Locate the cell with the specified text and output its (X, Y) center coordinate. 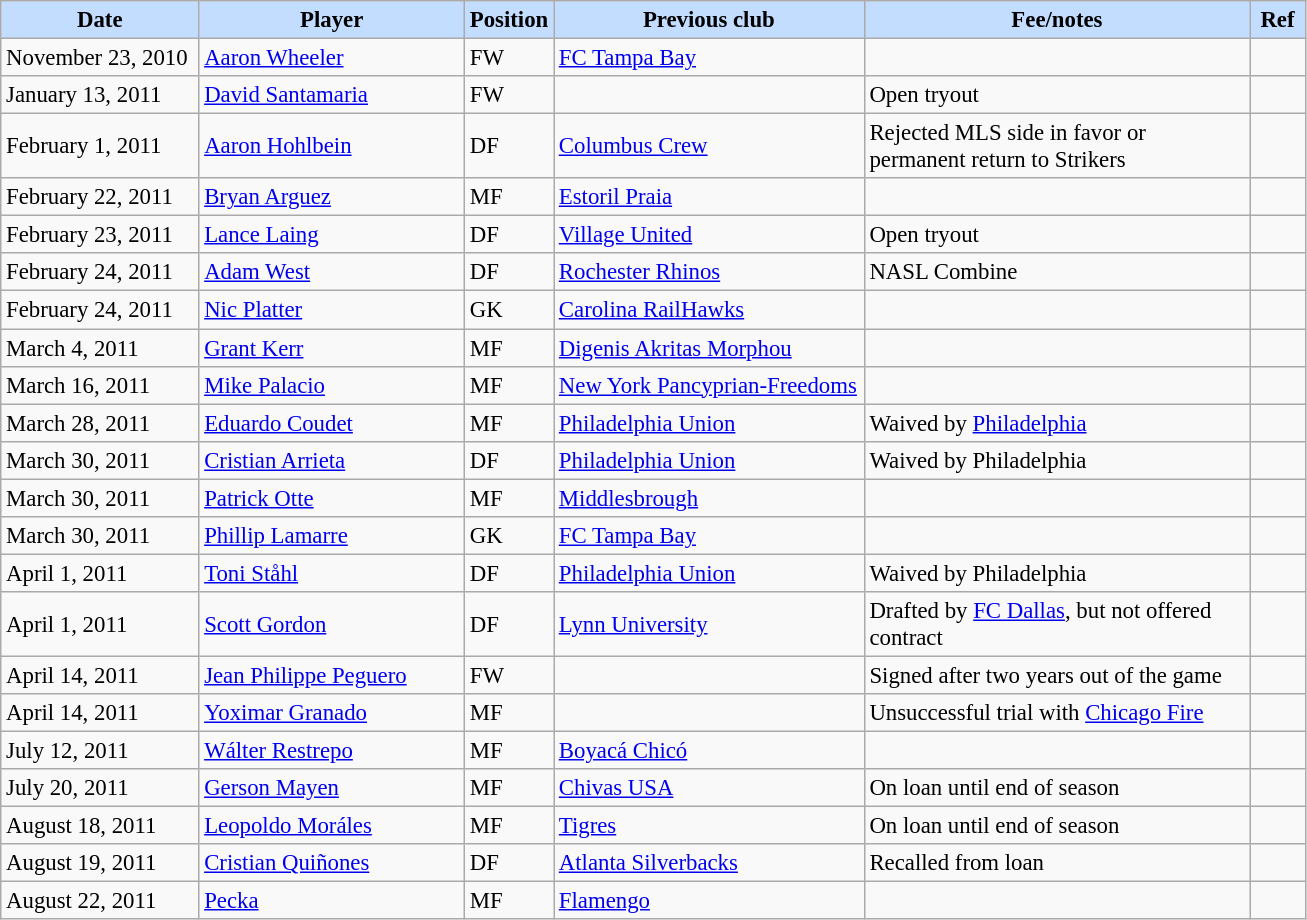
Fee/notes (1057, 20)
Leopoldo Moráles (332, 826)
Date (100, 20)
July 12, 2011 (100, 751)
Player (332, 20)
Lance Laing (332, 235)
Grant Kerr (332, 348)
Signed after two years out of the game (1057, 675)
Nic Platter (332, 310)
August 19, 2011 (100, 863)
Toni Ståhl (332, 573)
Tigres (710, 826)
Cristian Quiñones (332, 863)
Eduardo Coudet (332, 423)
August 22, 2011 (100, 901)
Position (508, 20)
Unsuccessful trial with Chicago Fire (1057, 713)
July 20, 2011 (100, 788)
Pecka (332, 901)
Drafted by FC Dallas, but not offered contract (1057, 624)
March 28, 2011 (100, 423)
March 16, 2011 (100, 385)
Flamengo (710, 901)
Patrick Otte (332, 498)
Columbus Crew (710, 146)
Chivas USA (710, 788)
Jean Philippe Peguero (332, 675)
New York Pancyprian-Freedoms (710, 385)
Ref (1278, 20)
Recalled from loan (1057, 863)
Cristian Arrieta (332, 460)
David Santamaria (332, 95)
Rejected MLS side in favor or permanent return to Strikers (1057, 146)
August 18, 2011 (100, 826)
Previous club (710, 20)
Village United (710, 235)
Boyacá Chicó (710, 751)
November 23, 2010 (100, 58)
February 23, 2011 (100, 235)
Aaron Hohlbein (332, 146)
Gerson Mayen (332, 788)
Lynn University (710, 624)
Rochester Rhinos (710, 273)
Aaron Wheeler (332, 58)
Bryan Arguez (332, 197)
Mike Palacio (332, 385)
February 22, 2011 (100, 197)
Carolina RailHawks (710, 310)
Estoril Praia (710, 197)
February 1, 2011 (100, 146)
Wálter Restrepo (332, 751)
Scott Gordon (332, 624)
Phillip Lamarre (332, 536)
January 13, 2011 (100, 95)
Middlesbrough (710, 498)
Digenis Akritas Morphou (710, 348)
Atlanta Silverbacks (710, 863)
Adam West (332, 273)
March 4, 2011 (100, 348)
Yoximar Granado (332, 713)
NASL Combine (1057, 273)
